Locate the cell with the specified text and output its [x, y] center coordinate. 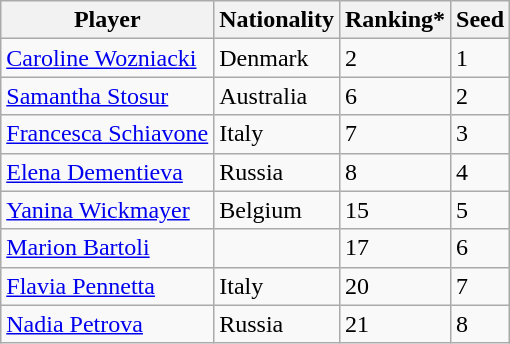
Francesca Schiavone [108, 134]
1 [480, 58]
17 [394, 248]
Belgium [277, 210]
Denmark [277, 58]
Ranking* [394, 20]
21 [394, 324]
Nadia Petrova [108, 324]
Elena Dementieva [108, 172]
20 [394, 286]
5 [480, 210]
Yanina Wickmayer [108, 210]
Marion Bartoli [108, 248]
Nationality [277, 20]
3 [480, 134]
15 [394, 210]
Australia [277, 96]
Player [108, 20]
Seed [480, 20]
Flavia Pennetta [108, 286]
4 [480, 172]
Caroline Wozniacki [108, 58]
Samantha Stosur [108, 96]
